Return the [x, y] coordinate for the center point of the cell that contains the specified text.  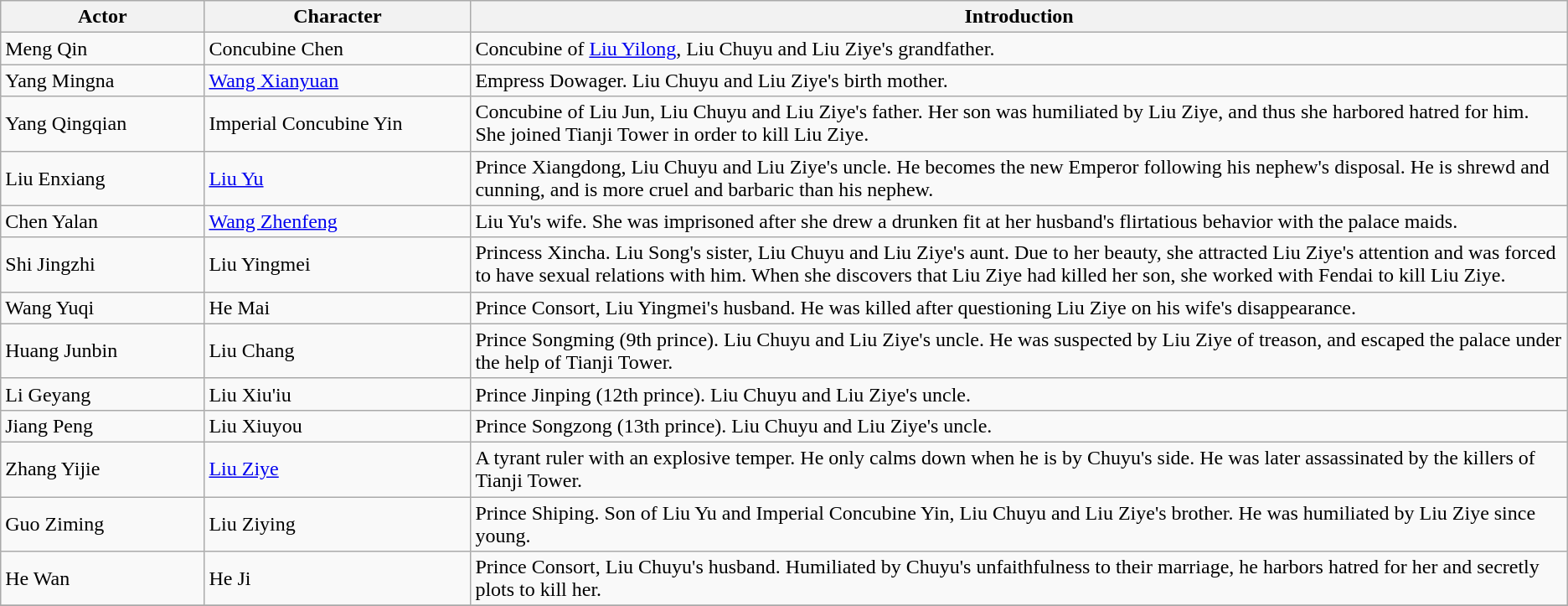
Wang Xianyuan [338, 80]
He Mai [338, 308]
Concubine Chen [338, 49]
Shi Jingzhi [102, 265]
Yang Qingqian [102, 124]
Yang Mingna [102, 80]
Prince Shiping. Son of Liu Yu and Imperial Concubine Yin, Liu Chuyu and Liu Ziye's brother. He was humiliated by Liu Ziye since young. [1019, 523]
Li Geyang [102, 394]
Empress Dowager. Liu Chuyu and Liu Ziye's birth mother. [1019, 80]
Character [338, 17]
He Wan [102, 578]
Liu Yu [338, 178]
Meng Qin [102, 49]
Prince Songzong (13th prince). Liu Chuyu and Liu Ziye's uncle. [1019, 426]
Liu Xiu'iu [338, 394]
Liu Xiuyou [338, 426]
Chen Yalan [102, 221]
Jiang Peng [102, 426]
Wang Yuqi [102, 308]
Prince Jinping (12th prince). Liu Chuyu and Liu Ziye's uncle. [1019, 394]
Concubine of Liu Yilong, Liu Chuyu and Liu Ziye's grandfather. [1019, 49]
Liu Enxiang [102, 178]
Liu Yingmei [338, 265]
Guo Ziming [102, 523]
Liu Yu's wife. She was imprisoned after she drew a drunken fit at her husband's flirtatious behavior with the palace maids. [1019, 221]
Liu Ziye [338, 469]
Huang Junbin [102, 350]
Introduction [1019, 17]
Liu Ziying [338, 523]
Zhang Yijie [102, 469]
He Ji [338, 578]
Liu Chang [338, 350]
Prince Consort, Liu Yingmei's husband. He was killed after questioning Liu Ziye on his wife's disappearance. [1019, 308]
A tyrant ruler with an explosive temper. He only calms down when he is by Chuyu's side. He was later assassinated by the killers of Tianji Tower. [1019, 469]
Wang Zhenfeng [338, 221]
Imperial Concubine Yin [338, 124]
Actor [102, 17]
